Return the [X, Y] coordinate for the center point of the cell that contains the specified text.  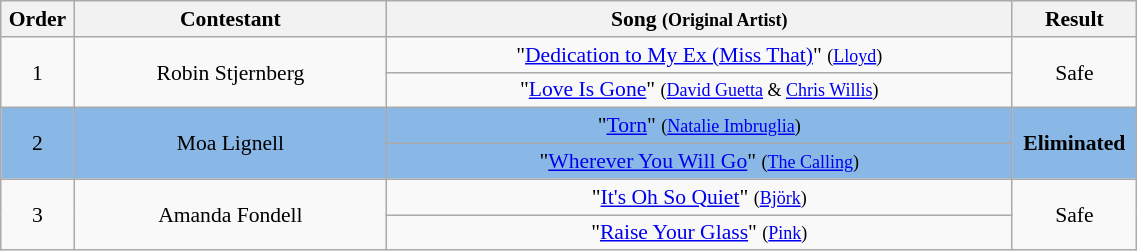
2 [38, 144]
Eliminated [1074, 144]
1 [38, 72]
Song (Original Artist) [700, 19]
Robin Stjernberg [230, 72]
Result [1074, 19]
Amanda Fondell [230, 214]
Moa Lignell [230, 144]
"It's Oh So Quiet" (Björk) [700, 197]
Order [38, 19]
"Raise Your Glass" (Pink) [700, 233]
Contestant [230, 19]
"Wherever You Will Go" (The Calling) [700, 162]
"Torn" (Natalie Imbruglia) [700, 126]
3 [38, 214]
"Dedication to My Ex (Miss That)" (Lloyd) [700, 55]
"Love Is Gone" (David Guetta & Chris Willis) [700, 90]
